Locate the cell with the specified text and output its [X, Y] center coordinate. 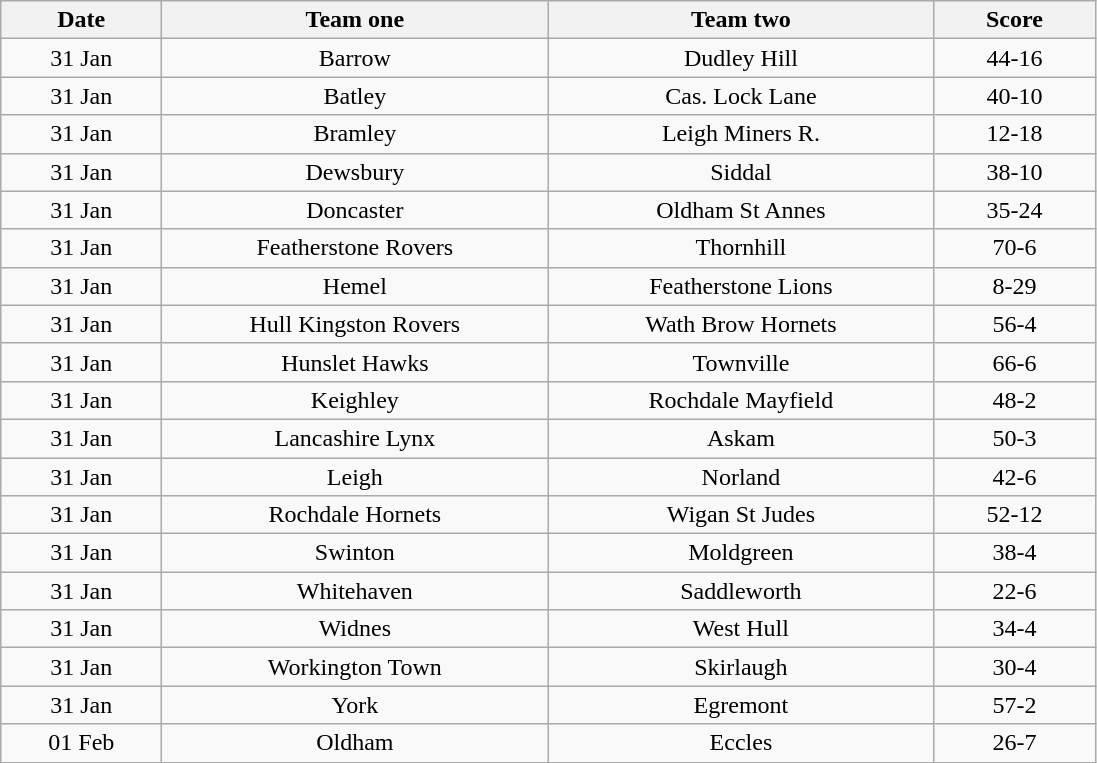
Eccles [741, 743]
50-3 [1014, 438]
34-4 [1014, 629]
Rochdale Hornets [355, 515]
Thornhill [741, 248]
38-4 [1014, 553]
Cas. Lock Lane [741, 96]
Team two [741, 20]
Batley [355, 96]
30-4 [1014, 667]
35-24 [1014, 210]
Dewsbury [355, 172]
Townville [741, 362]
66-6 [1014, 362]
Score [1014, 20]
70-6 [1014, 248]
Saddleworth [741, 591]
Widnes [355, 629]
Lancashire Lynx [355, 438]
Leigh Miners R. [741, 134]
Wath Brow Hornets [741, 324]
12-18 [1014, 134]
Moldgreen [741, 553]
22-6 [1014, 591]
Dudley Hill [741, 58]
Doncaster [355, 210]
Skirlaugh [741, 667]
48-2 [1014, 400]
Date [82, 20]
Hull Kingston Rovers [355, 324]
Wigan St Judes [741, 515]
Rochdale Mayfield [741, 400]
38-10 [1014, 172]
Featherstone Rovers [355, 248]
8-29 [1014, 286]
Whitehaven [355, 591]
Barrow [355, 58]
Keighley [355, 400]
Askam [741, 438]
Oldham St Annes [741, 210]
Egremont [741, 705]
44-16 [1014, 58]
Oldham [355, 743]
01 Feb [82, 743]
York [355, 705]
Workington Town [355, 667]
Swinton [355, 553]
Leigh [355, 477]
52-12 [1014, 515]
West Hull [741, 629]
Hunslet Hawks [355, 362]
Norland [741, 477]
26-7 [1014, 743]
56-4 [1014, 324]
Bramley [355, 134]
Featherstone Lions [741, 286]
42-6 [1014, 477]
40-10 [1014, 96]
Hemel [355, 286]
57-2 [1014, 705]
Siddal [741, 172]
Team one [355, 20]
